Extract the [X, Y] coordinate from the center of the cell holding the provided text.  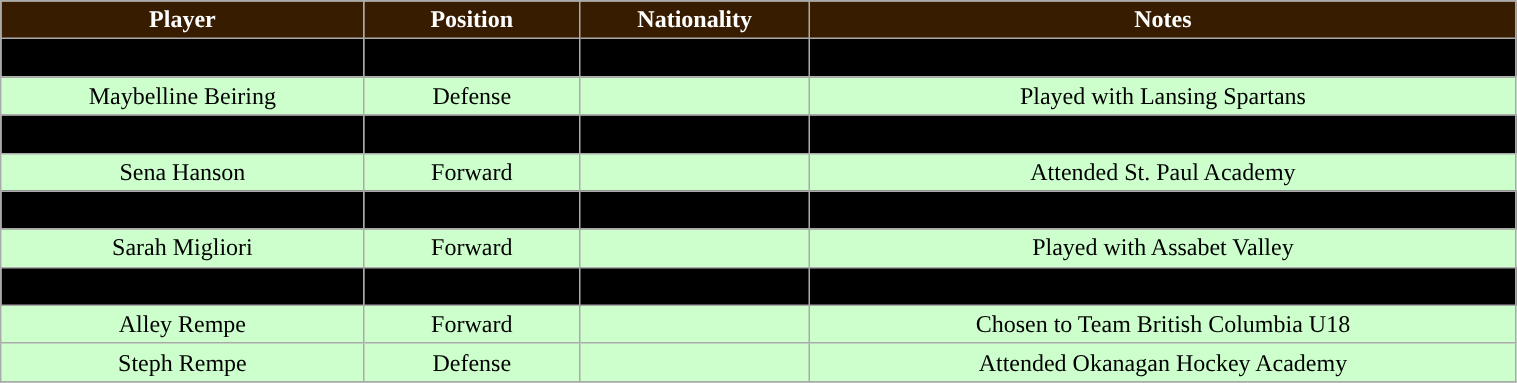
Player [182, 20]
Position [472, 20]
Chosen to Team British Columbia U18 [1163, 324]
Sena Hanson [182, 172]
Alley Rempe [182, 324]
Played for Little Caesars [1163, 134]
Maybelline Beiring [182, 96]
Member of East Coast Wizards [1163, 286]
Steph Rempe [182, 362]
Played with Lansing Spartans [1163, 96]
Notes [1163, 20]
Veronica Alois [182, 58]
Lucinda Quigley [182, 286]
Sarah Migliori [182, 248]
Calla Isaac [182, 210]
Outstanding Track & Field athlete [1163, 210]
Goaltender [472, 210]
Nationality [695, 20]
Played with Assabet Valley [1163, 248]
Attended St. Paul Academy [1163, 172]
Attended Okanagan Hockey Academy [1163, 362]
Hana DeClerck [182, 134]
Attended Andover High School [1163, 58]
